Extract the (x, y) coordinate from the center of the cell holding the provided text.  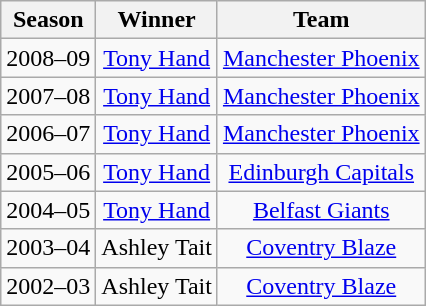
2002–03 (48, 286)
2007–08 (48, 96)
2008–09 (48, 58)
Season (48, 20)
2006–07 (48, 134)
Edinburgh Capitals (321, 172)
2003–04 (48, 248)
2005–06 (48, 172)
Winner (157, 20)
Team (321, 20)
Belfast Giants (321, 210)
2004–05 (48, 210)
